Locate the cell with the specified text and output its (X, Y) center coordinate. 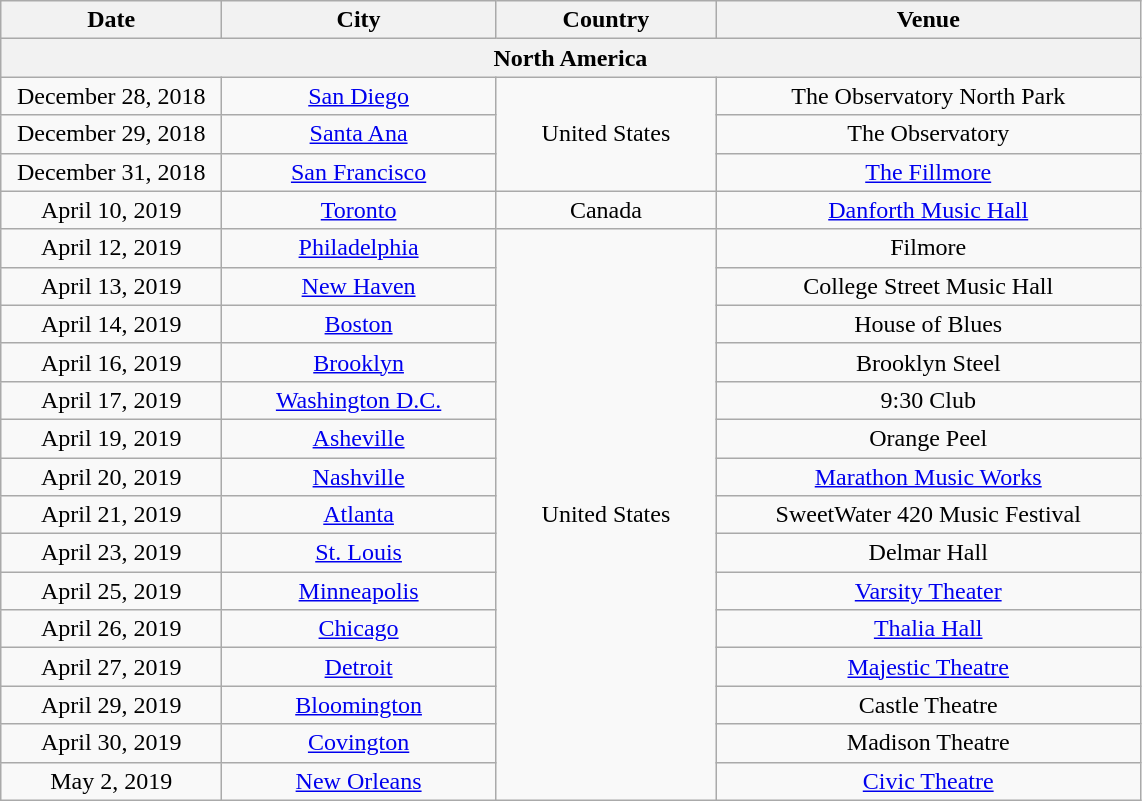
Minneapolis (359, 591)
Santa Ana (359, 134)
Detroit (359, 667)
April 27, 2019 (112, 667)
Castle Theatre (928, 705)
Brooklyn (359, 362)
December 31, 2018 (112, 172)
April 13, 2019 (112, 286)
April 26, 2019 (112, 629)
Chicago (359, 629)
College Street Music Hall (928, 286)
Asheville (359, 438)
April 12, 2019 (112, 248)
House of Blues (928, 324)
San Diego (359, 96)
The Observatory (928, 134)
New Haven (359, 286)
April 10, 2019 (112, 210)
April 25, 2019 (112, 591)
Marathon Music Works (928, 477)
Nashville (359, 477)
April 21, 2019 (112, 515)
Country (606, 20)
April 16, 2019 (112, 362)
April 17, 2019 (112, 400)
Delmar Hall (928, 553)
9:30 Club (928, 400)
December 29, 2018 (112, 134)
Thalia Hall (928, 629)
April 20, 2019 (112, 477)
Danforth Music Hall (928, 210)
Brooklyn Steel (928, 362)
Civic Theatre (928, 781)
North America (570, 58)
April 14, 2019 (112, 324)
The Fillmore (928, 172)
St. Louis (359, 553)
San Francisco (359, 172)
April 23, 2019 (112, 553)
Atlanta (359, 515)
December 28, 2018 (112, 96)
Bloomington (359, 705)
Majestic Theatre (928, 667)
Philadelphia (359, 248)
April 19, 2019 (112, 438)
City (359, 20)
Date (112, 20)
Filmore (928, 248)
Toronto (359, 210)
New Orleans (359, 781)
May 2, 2019 (112, 781)
Covington (359, 743)
Boston (359, 324)
Washington D.C. (359, 400)
Madison Theatre (928, 743)
Orange Peel (928, 438)
April 29, 2019 (112, 705)
Canada (606, 210)
Venue (928, 20)
April 30, 2019 (112, 743)
SweetWater 420 Music Festival (928, 515)
The Observatory North Park (928, 96)
Varsity Theater (928, 591)
